Identify which cell holds the provided text, then report its (x, y) central coordinate. 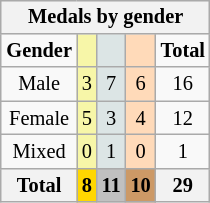
6 (141, 84)
7 (112, 84)
Male (38, 84)
11 (112, 185)
Medals by gender (105, 17)
Female (38, 118)
Gender (38, 51)
16 (183, 84)
Mixed (38, 152)
12 (183, 118)
5 (87, 118)
10 (141, 185)
8 (87, 185)
29 (183, 185)
4 (141, 118)
